Locate the cell with the specified text and output its (X, Y) center coordinate. 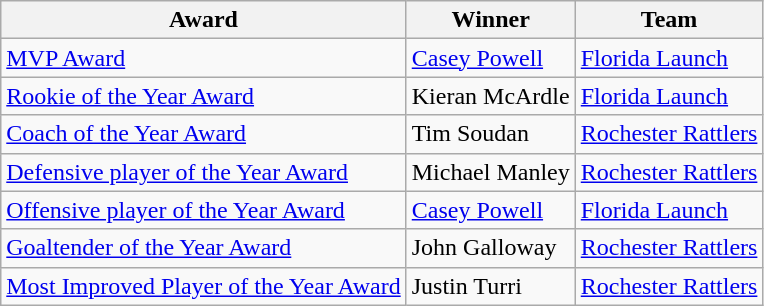
John Galloway (490, 248)
Michael Manley (490, 172)
Goaltender of the Year Award (204, 248)
Winner (490, 20)
Offensive player of the Year Award (204, 210)
Rookie of the Year Award (204, 96)
Coach of the Year Award (204, 134)
MVP Award (204, 58)
Team (669, 20)
Tim Soudan (490, 134)
Award (204, 20)
Most Improved Player of the Year Award (204, 286)
Kieran McArdle (490, 96)
Justin Turri (490, 286)
Defensive player of the Year Award (204, 172)
